Output the (x, y) coordinate of the center of the cell containing the given text.  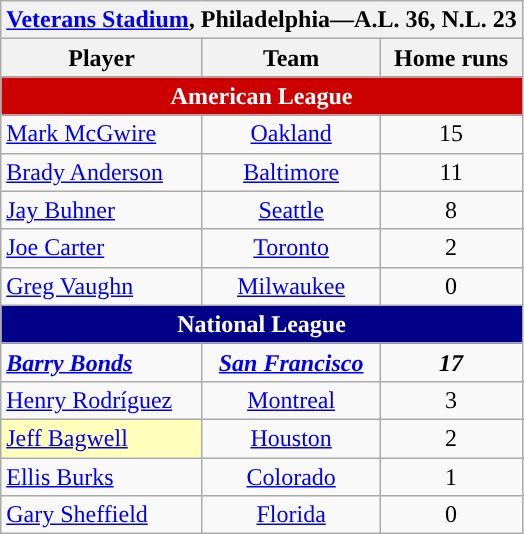
American League (262, 96)
Houston (290, 438)
Toronto (290, 248)
Montreal (290, 400)
Florida (290, 515)
Baltimore (290, 172)
Gary Sheffield (102, 515)
Jeff Bagwell (102, 438)
Team (290, 58)
San Francisco (290, 362)
11 (451, 172)
Mark McGwire (102, 134)
Oakland (290, 134)
15 (451, 134)
Colorado (290, 477)
Home runs (451, 58)
Barry Bonds (102, 362)
8 (451, 210)
Ellis Burks (102, 477)
Jay Buhner (102, 210)
Henry Rodríguez (102, 400)
National League (262, 324)
Greg Vaughn (102, 286)
1 (451, 477)
Seattle (290, 210)
17 (451, 362)
Player (102, 58)
Veterans Stadium, Philadelphia—A.L. 36, N.L. 23 (262, 20)
3 (451, 400)
Joe Carter (102, 248)
Brady Anderson (102, 172)
Milwaukee (290, 286)
